Locate the cell with the specified text and output its [x, y] center coordinate. 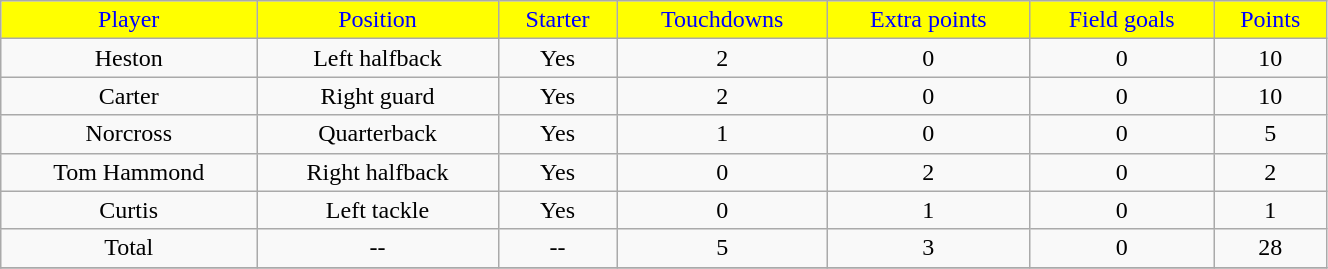
Quarterback [378, 134]
Player [129, 20]
Left tackle [378, 210]
Norcross [129, 134]
Points [1270, 20]
Field goals [1122, 20]
Right guard [378, 96]
3 [929, 248]
Tom Hammond [129, 172]
Touchdowns [722, 20]
Left halfback [378, 58]
Position [378, 20]
Extra points [929, 20]
28 [1270, 248]
Heston [129, 58]
Starter [558, 20]
Total [129, 248]
Curtis [129, 210]
Right halfback [378, 172]
Carter [129, 96]
